Determine the [X, Y] coordinate at the center of the cell enclosing the given text.  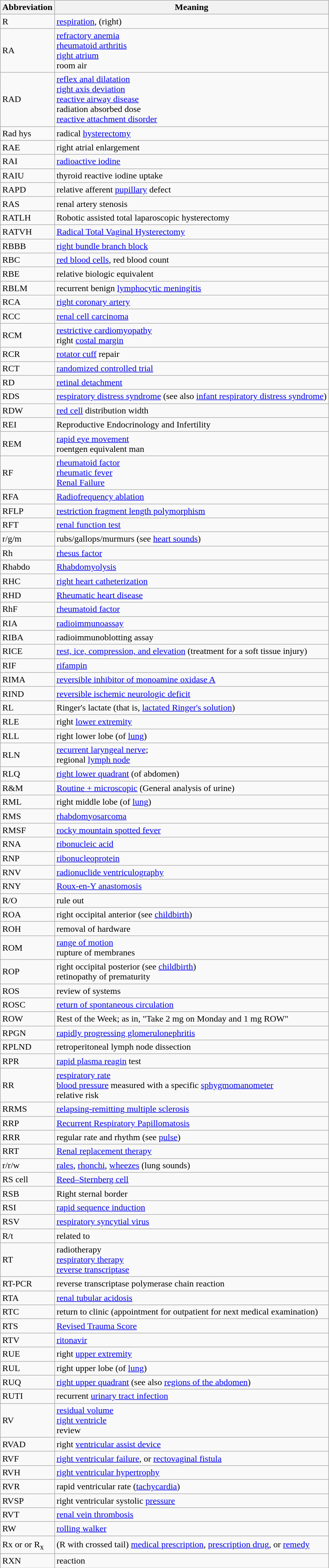
RRT [27, 1151]
ROM [27, 947]
RCC [27, 316]
REI [27, 425]
right lower quadrant (of abdomen) [191, 774]
RNY [27, 886]
RA [27, 50]
Right sternal border [191, 1193]
ROSC [27, 1005]
RPGN [27, 1033]
RT [27, 1260]
range of motion rupture of membranes [191, 947]
Reed–Sternberg cell [191, 1179]
Rx or or Rx [27, 1545]
restrictive cardiomyopathy right costal margin [191, 335]
Rad hys [27, 133]
RHD [27, 595]
right middle lobe (of lung) [191, 802]
RW [27, 1529]
reaction [191, 1561]
RCT [27, 368]
Routine + microscopic (General analysis of urine) [191, 788]
R&M [27, 788]
relapsing-remitting multiple sclerosis [191, 1109]
RVSP [27, 1500]
right occipital posterior (see childbirth) retinopathy of prematurity [191, 972]
RRP [27, 1123]
RUQ [27, 1382]
RICE [27, 651]
RUE [27, 1354]
renal tubular acidosis [191, 1298]
ROW [27, 1019]
reflex anal dilatation right axis deviation reactive airway disease radiation absorbed dose reactive attachment disorder [191, 99]
RVR [27, 1486]
rheumatoid factor rheumatic fever Renal Failure [191, 473]
R/O [27, 900]
RDW [27, 410]
RS cell [27, 1179]
RAIU [27, 175]
right heart catheterization [191, 581]
reverse transcriptase polymerase chain reaction [191, 1284]
RBE [27, 274]
renal cell carcinoma [191, 316]
right occipital anterior (see childbirth) [191, 914]
RNV [27, 872]
RXN [27, 1561]
respiratory rate blood pressure measured with a specific sphygmomanometer relative risk [191, 1085]
RIBA [27, 637]
RFLP [27, 511]
RTA [27, 1298]
rotator cuff repair [191, 354]
review of systems [191, 991]
RTV [27, 1340]
Renal replacement therapy [191, 1151]
RSI [27, 1207]
RVAD [27, 1444]
RLN [27, 755]
right upper extremity [191, 1354]
relative biologic equivalent [191, 274]
rapid sequence induction [191, 1207]
r/g/m [27, 539]
RUL [27, 1368]
REM [27, 443]
Rh [27, 553]
rubs/gallops/murmurs (see heart sounds) [191, 539]
RUTI [27, 1396]
randomized controlled trial [191, 368]
rapidly progressing glomerulonephritis [191, 1033]
rhabdomyosarcoma [191, 816]
RIND [27, 693]
RLL [27, 736]
regular rate and rhythm (see pulse) [191, 1137]
R/t [27, 1236]
recurrent benign lymphocytic meningitis [191, 288]
removal of hardware [191, 928]
RF [27, 473]
(R with crossed tail) medical prescription, prescription drug, or remedy [191, 1545]
rapid ventricular rate (tachycardia) [191, 1486]
RLE [27, 722]
RT-PCR [27, 1284]
right ventricular failure, or rectovaginal fistula [191, 1458]
RHC [27, 581]
right upper quadrant (see also regions of the abdomen) [191, 1382]
R [27, 21]
right lower lobe (of lung) [191, 736]
r/r/w [27, 1165]
rapid eye movement roentgen equivalent man [191, 443]
rheumatoid factor [191, 609]
RNP [27, 858]
Rest of the Week; as in, "Take 2 mg on Monday and 1 mg ROW" [191, 1019]
rule out [191, 900]
RRR [27, 1137]
thyroid reactive iodine uptake [191, 175]
RBLM [27, 288]
ROA [27, 914]
RIF [27, 665]
RATLH [27, 218]
RVH [27, 1472]
RVF [27, 1458]
right bundle branch block [191, 246]
retinal detachment [191, 382]
rifampin [191, 665]
Abbreviation [27, 7]
RPR [27, 1061]
right atrial enlargement [191, 147]
RML [27, 802]
related to [191, 1236]
RL [27, 708]
restriction fragment length polymorphism [191, 511]
RV [27, 1420]
RD [27, 382]
radiotherapy respiratory therapy reverse transcriptase [191, 1260]
ROP [27, 972]
Rhabdo [27, 567]
Meaning [191, 7]
Rhabdomyolysis [191, 567]
residual volume right ventriclereview [191, 1420]
RCA [27, 302]
RBBB [27, 246]
Revised Trauma Score [191, 1326]
RFA [27, 497]
RRMS [27, 1109]
refractory anemia rheumatoid arthritis right atrium room air [191, 50]
RSB [27, 1193]
RAI [27, 161]
RSV [27, 1221]
rocky mountain spotted fever [191, 830]
return to clinic (appointment for outpatient for next medical examination) [191, 1312]
right ventricular hypertrophy [191, 1472]
right ventricular assist device [191, 1444]
ritonavir [191, 1340]
ribonucleoprotein [191, 858]
right coronary artery [191, 302]
red cell distribution width [191, 410]
RPLND [27, 1047]
renal vein thrombosis [191, 1515]
RIMA [27, 679]
renal function test [191, 525]
RNA [27, 844]
Ringer's lactate (that is, lactated Ringer's solution) [191, 708]
Radiofrequency ablation [191, 497]
radical hysterectomy [191, 133]
RR [27, 1085]
reversible inhibitor of monoamine oxidase A [191, 679]
rolling walker [191, 1529]
RCR [27, 354]
Roux-en-Y anastomosis [191, 886]
recurrent laryngeal nerve; regional lymph node [191, 755]
RDS [27, 396]
ROH [27, 928]
ribonucleic acid [191, 844]
return of spontaneous circulation [191, 1005]
relative afferent pupillary defect [191, 190]
ROS [27, 991]
Recurrent Respiratory Papillomatosis [191, 1123]
right ventricular systolic pressure [191, 1500]
respiration, (right) [191, 21]
respiratory distress syndrome (see also infant respiratory distress syndrome) [191, 396]
rhesus factor [191, 553]
Radical Total Vaginal Hysterectomy [191, 232]
radioactive iodine [191, 161]
radioimmunoassay [191, 623]
RAD [27, 99]
red blood cells, red blood count [191, 260]
RVT [27, 1515]
RhF [27, 609]
Rheumatic heart disease [191, 595]
RIA [27, 623]
recurrent urinary tract infection [191, 1396]
Reproductive Endocrinology and Infertility [191, 425]
retroperitoneal lymph node dissection [191, 1047]
RAS [27, 204]
right upper lobe (of lung) [191, 1368]
rest, ice, compression, and elevation (treatment for a soft tissue injury) [191, 651]
RAPD [27, 190]
radionuclide ventriculography [191, 872]
Robotic assisted total laparoscopic hysterectomy [191, 218]
RMSF [27, 830]
reversible ischemic neurologic deficit [191, 693]
renal artery stenosis [191, 204]
RATVH [27, 232]
RFT [27, 525]
RMS [27, 816]
RCM [27, 335]
radioimmunoblotting assay [191, 637]
RAE [27, 147]
RTC [27, 1312]
respiratory syncytial virus [191, 1221]
rales, rhonchi, wheezes (lung sounds) [191, 1165]
rapid plasma reagin test [191, 1061]
RTS [27, 1326]
right lower extremity [191, 722]
RBC [27, 260]
RLQ [27, 774]
